Output the (X, Y) coordinate of the center of the cell containing the given text.  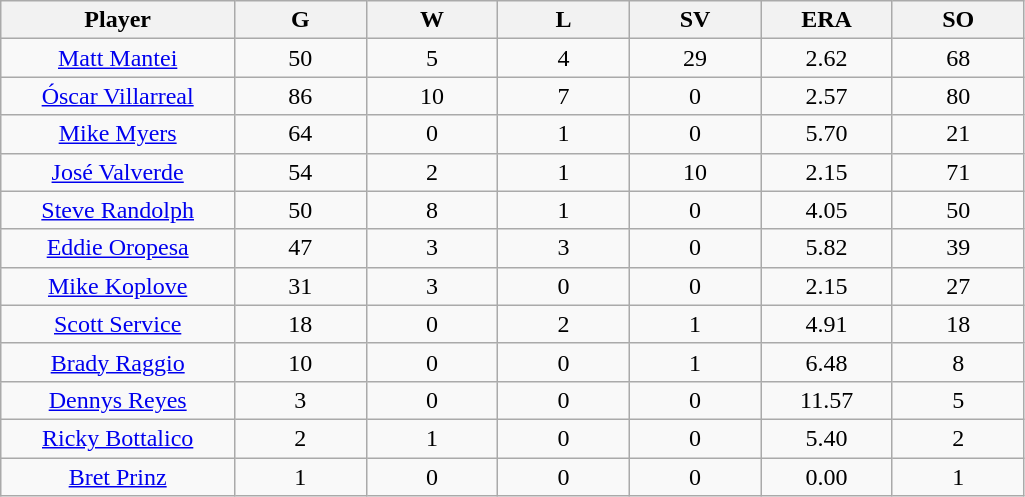
5.40 (827, 438)
47 (301, 248)
Ricky Bottalico (118, 438)
5.82 (827, 248)
Eddie Oropesa (118, 248)
6.48 (827, 362)
7 (564, 96)
11.57 (827, 400)
0.00 (827, 477)
Mike Myers (118, 134)
Matt Mantei (118, 58)
Steve Randolph (118, 210)
Player (118, 20)
64 (301, 134)
Scott Service (118, 324)
Dennys Reyes (118, 400)
54 (301, 172)
68 (958, 58)
Óscar Villarreal (118, 96)
29 (695, 58)
71 (958, 172)
José Valverde (118, 172)
39 (958, 248)
Brady Raggio (118, 362)
86 (301, 96)
Mike Koplove (118, 286)
80 (958, 96)
2.57 (827, 96)
4.91 (827, 324)
5.70 (827, 134)
SO (958, 20)
4.05 (827, 210)
SV (695, 20)
27 (958, 286)
Bret Prinz (118, 477)
L (564, 20)
2.62 (827, 58)
W (432, 20)
21 (958, 134)
4 (564, 58)
G (301, 20)
31 (301, 286)
ERA (827, 20)
